Detect which cell encompasses the target text, then output its (x, y) center coordinate. 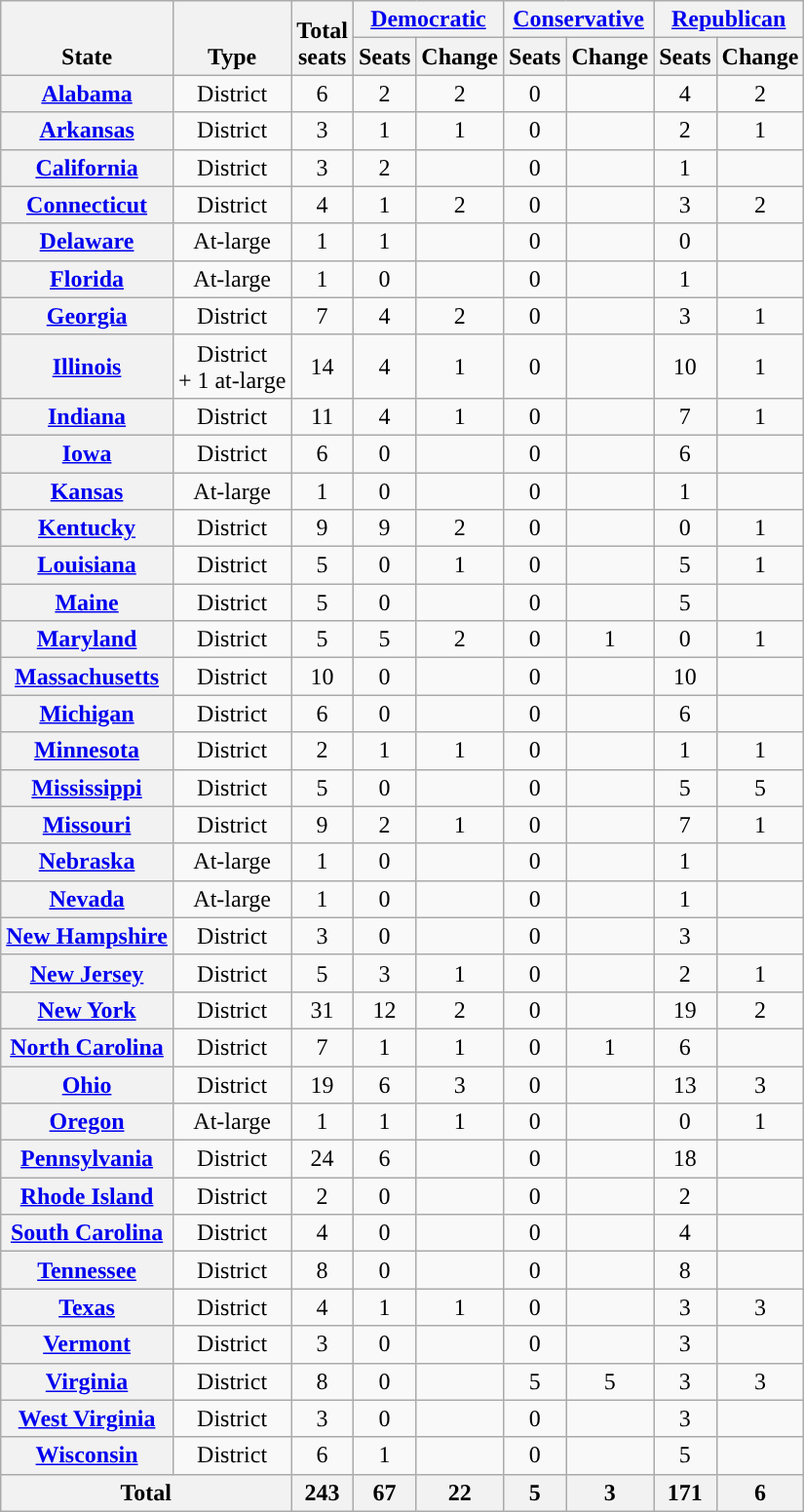
Indiana (88, 416)
North Carolina (88, 1047)
Minnesota (88, 751)
171 (685, 1493)
West Virginia (88, 1418)
Vermont (88, 1344)
Kansas (88, 490)
14 (323, 367)
67 (384, 1493)
Oregon (88, 1122)
Missouri (88, 825)
Maine (88, 602)
Michigan (88, 714)
Louisiana (88, 565)
Texas (88, 1307)
New York (88, 1010)
Massachusetts (88, 677)
Tennessee (88, 1270)
Alabama (88, 94)
South Carolina (88, 1233)
Rhode Island (88, 1196)
Maryland (88, 640)
Wisconsin (88, 1455)
Iowa (88, 453)
Georgia (88, 316)
Illinois (88, 367)
Florida (88, 279)
Delaware (88, 242)
Pennsylvania (88, 1159)
Democratic (428, 19)
24 (323, 1159)
Connecticut (88, 205)
Kentucky (88, 528)
District+ 1 at-large (232, 367)
Conservative (579, 19)
Republican (729, 19)
Nebraska (88, 862)
Virginia (88, 1381)
Ohio (88, 1085)
243 (323, 1493)
Totalseats (323, 38)
State (88, 38)
11 (323, 416)
Mississippi (88, 788)
New Hampshire (88, 936)
22 (460, 1493)
California (88, 168)
New Jersey (88, 973)
31 (323, 1010)
13 (685, 1085)
Nevada (88, 899)
Total (146, 1493)
Arkansas (88, 131)
18 (685, 1159)
Type (232, 38)
12 (384, 1010)
